Search for the cell housing the specified text and yield its [x, y] center coordinate. 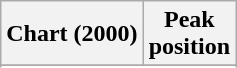
Peakposition [189, 34]
Chart (2000) [72, 34]
